From the cell containing the given text, extract its center point as (X, Y) coordinate. 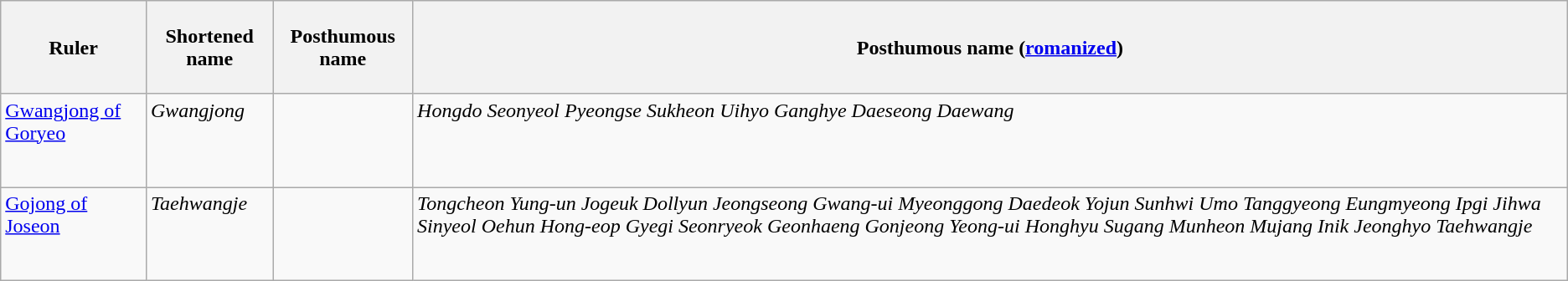
Hongdo Seonyeol Pyeongse Sukheon Uihyo Ganghye Daeseong Daewang (990, 140)
Gwangjong (209, 140)
Posthumous name (343, 47)
Shortened name (209, 47)
Posthumous name (romanized) (990, 47)
Taehwangje (209, 234)
Ruler (74, 47)
Gwangjong of Goryeo (74, 140)
Gojong of Joseon (74, 234)
